Search for the cell housing the specified text and yield its [x, y] center coordinate. 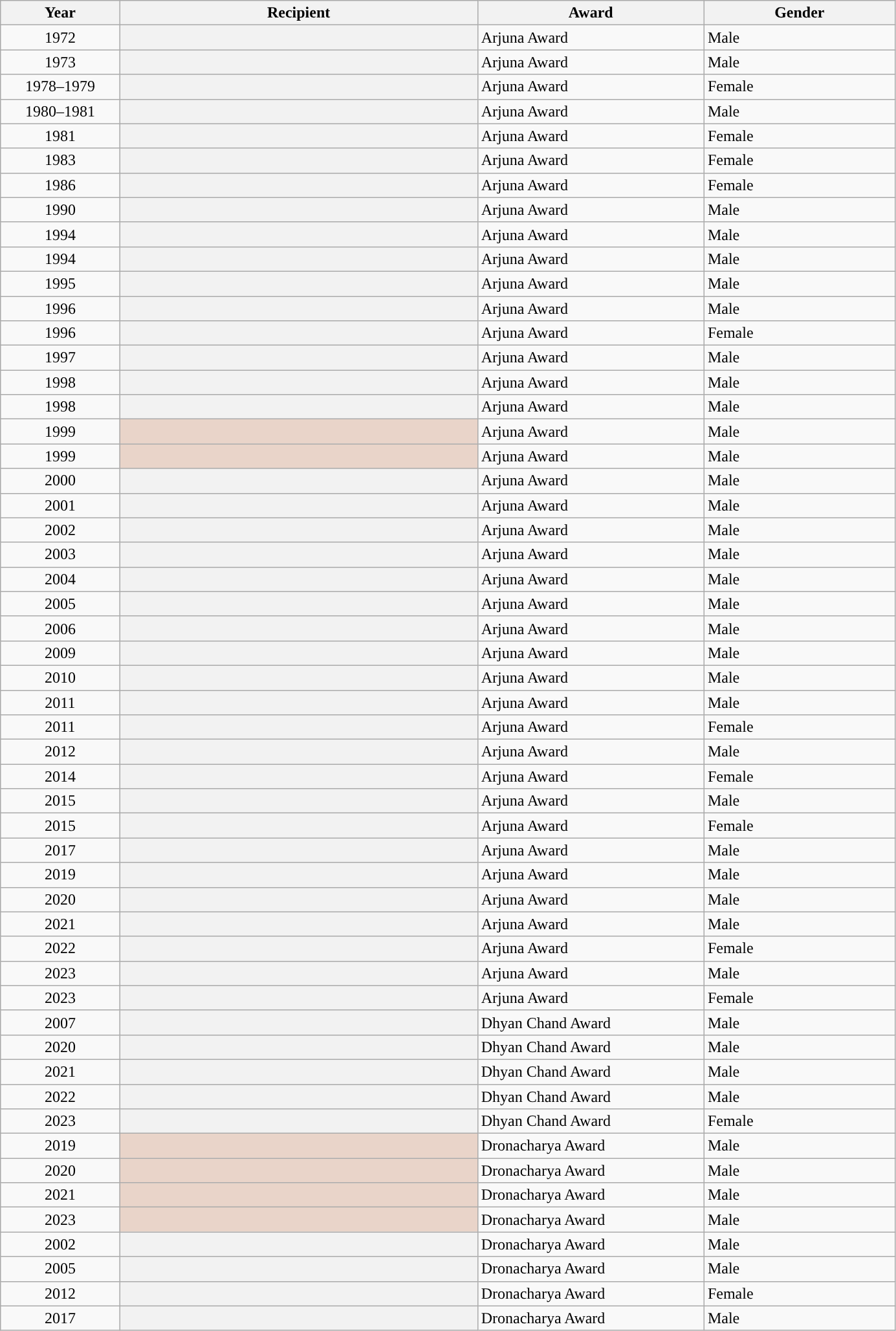
1972 [60, 38]
2004 [60, 579]
1981 [60, 136]
2001 [60, 505]
1978–1979 [60, 87]
2014 [60, 776]
2003 [60, 555]
2007 [60, 1022]
1986 [60, 185]
Recipient [299, 13]
1973 [60, 62]
2010 [60, 677]
Award [591, 13]
Year [60, 13]
2009 [60, 653]
1980–1981 [60, 111]
1997 [60, 358]
2000 [60, 481]
Gender [800, 13]
1995 [60, 283]
2006 [60, 628]
1990 [60, 210]
1983 [60, 160]
